Return the (X, Y) coordinate for the center point of the cell that contains the specified text.  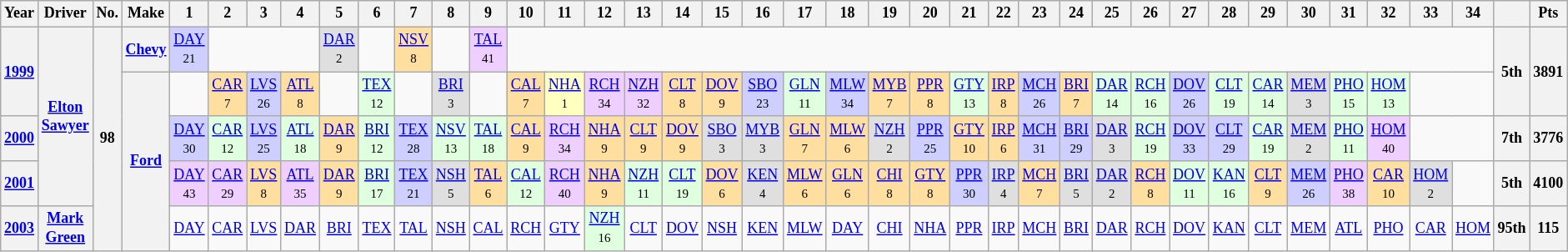
NZH32 (644, 94)
PPR8 (930, 94)
15 (722, 13)
KAN16 (1229, 184)
3 (263, 13)
CLT29 (1229, 139)
29 (1268, 13)
115 (1549, 229)
98 (107, 139)
DAR14 (1112, 94)
2 (228, 13)
CAR12 (228, 139)
GLN6 (847, 184)
MCH7 (1039, 184)
MEM3 (1309, 94)
5 (338, 13)
IRP8 (1004, 94)
RCH19 (1150, 139)
No. (107, 13)
RCH16 (1150, 94)
TEX12 (377, 94)
CHI (889, 229)
95th (1512, 229)
Make (146, 13)
DOV26 (1190, 94)
DOV11 (1190, 184)
ATL8 (300, 94)
4100 (1549, 184)
27 (1190, 13)
MCH26 (1039, 94)
PPR25 (930, 139)
GTY (565, 229)
25 (1112, 13)
KEN (763, 229)
1 (189, 13)
2003 (20, 229)
ATL (1349, 229)
CLT8 (683, 94)
LVS (263, 229)
CAR7 (228, 94)
MEM (1309, 229)
NSH5 (450, 184)
DAY43 (189, 184)
21 (969, 13)
Driver (65, 13)
PPR (969, 229)
33 (1430, 13)
ATL35 (300, 184)
CAL7 (526, 94)
TAL41 (488, 49)
BRI29 (1077, 139)
16 (763, 13)
IRP (1004, 229)
BRI5 (1077, 184)
30 (1309, 13)
CAR14 (1268, 94)
RCH40 (565, 184)
MEM26 (1309, 184)
MLW34 (847, 94)
1999 (20, 72)
TEX (377, 229)
Chevy (146, 49)
NZH16 (604, 229)
32 (1389, 13)
DOV6 (722, 184)
CAR19 (1268, 139)
Year (20, 13)
CAL9 (526, 139)
BRI12 (377, 139)
9 (488, 13)
MEM2 (1309, 139)
22 (1004, 13)
12 (604, 13)
GTY13 (969, 94)
HOM13 (1389, 94)
LVS26 (263, 94)
CHI8 (889, 184)
8 (450, 13)
BRI3 (450, 94)
CAL (488, 229)
MYB7 (889, 94)
7th (1512, 139)
MYB3 (763, 139)
CAR10 (1389, 184)
31 (1349, 13)
NZH11 (644, 184)
GLN7 (805, 139)
ATL18 (300, 139)
NHA1 (565, 94)
17 (805, 13)
LVS25 (263, 139)
DAR3 (1112, 139)
4 (300, 13)
IRP4 (1004, 184)
GTY8 (930, 184)
13 (644, 13)
18 (847, 13)
Mark Green (65, 229)
HOM2 (1430, 184)
19 (889, 13)
KAN (1229, 229)
KEN4 (763, 184)
2001 (20, 184)
MCH (1039, 229)
Elton Sawyer (65, 117)
20 (930, 13)
TEX28 (413, 139)
HOM40 (1389, 139)
26 (1150, 13)
6 (377, 13)
14 (683, 13)
2000 (20, 139)
MLW (805, 229)
TAL (413, 229)
23 (1039, 13)
28 (1229, 13)
TAL6 (488, 184)
NSV13 (450, 139)
24 (1077, 13)
DAY30 (189, 139)
34 (1474, 13)
PPR30 (969, 184)
DOV33 (1190, 139)
Pts (1549, 13)
3776 (1549, 139)
SBO3 (722, 139)
GTY10 (969, 139)
NZH2 (889, 139)
RCH8 (1150, 184)
TEX21 (413, 184)
10 (526, 13)
DAY21 (189, 49)
CAL12 (526, 184)
NSV8 (413, 49)
BRI7 (1077, 94)
HOM (1474, 229)
PHO15 (1349, 94)
MCH31 (1039, 139)
PHO38 (1349, 184)
LVS8 (263, 184)
IRP6 (1004, 139)
GLN11 (805, 94)
BRI17 (377, 184)
3891 (1549, 72)
11 (565, 13)
Ford (146, 162)
TAL18 (488, 139)
NHA (930, 229)
CAR29 (228, 184)
PHO (1389, 229)
PHO11 (1349, 139)
7 (413, 13)
SBO23 (763, 94)
